Identify which cell holds the provided text, then report its (x, y) central coordinate. 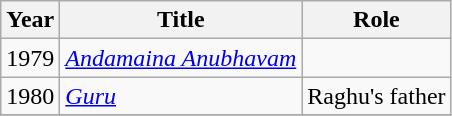
1979 (30, 58)
Role (376, 20)
Guru (181, 96)
Year (30, 20)
Title (181, 20)
1980 (30, 96)
Andamaina Anubhavam (181, 58)
Raghu's father (376, 96)
